Search for the cell housing the specified text and yield its [x, y] center coordinate. 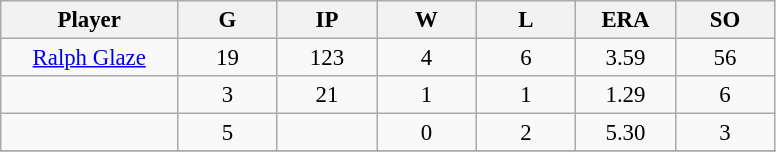
Player [90, 20]
ERA [626, 20]
3.59 [626, 58]
SO [725, 20]
5.30 [626, 133]
IP [327, 20]
21 [327, 95]
L [526, 20]
W [427, 20]
1.29 [626, 95]
19 [228, 58]
2 [526, 133]
5 [228, 133]
56 [725, 58]
0 [427, 133]
G [228, 20]
Ralph Glaze [90, 58]
4 [427, 58]
123 [327, 58]
